Detect which cell encompasses the target text, then output its [X, Y] center coordinate. 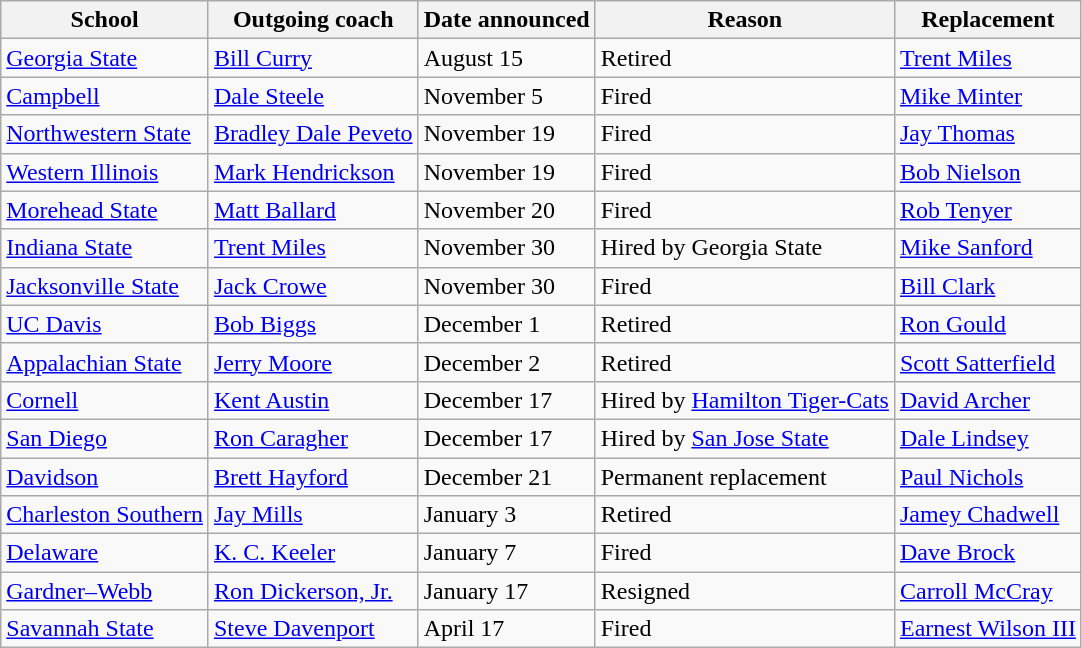
Reason [744, 20]
April 17 [506, 629]
November 5 [506, 96]
December 21 [506, 477]
Hired by Georgia State [744, 248]
Jack Crowe [313, 286]
Jamey Chadwell [988, 515]
Charleston Southern [105, 515]
School [105, 20]
Cornell [105, 400]
December 2 [506, 362]
Bob Nielson [988, 172]
Appalachian State [105, 362]
November 20 [506, 210]
Earnest Wilson III [988, 629]
December 1 [506, 324]
Replacement [988, 20]
Campbell [105, 96]
Ron Dickerson, Jr. [313, 591]
Hired by San Jose State [744, 438]
David Archer [988, 400]
Georgia State [105, 58]
Ron Caragher [313, 438]
Bill Clark [988, 286]
Resigned [744, 591]
Dale Steele [313, 96]
Bradley Dale Peveto [313, 134]
Bob Biggs [313, 324]
Outgoing coach [313, 20]
Scott Satterfield [988, 362]
Northwestern State [105, 134]
Ron Gould [988, 324]
Bill Curry [313, 58]
UC Davis [105, 324]
Morehead State [105, 210]
Mark Hendrickson [313, 172]
San Diego [105, 438]
Jay Thomas [988, 134]
Matt Ballard [313, 210]
Western Illinois [105, 172]
Jerry Moore [313, 362]
Delaware [105, 553]
Brett Hayford [313, 477]
January 7 [506, 553]
Dave Brock [988, 553]
Steve Davenport [313, 629]
Kent Austin [313, 400]
Savannah State [105, 629]
January 17 [506, 591]
Paul Nichols [988, 477]
Gardner–Webb [105, 591]
Mike Minter [988, 96]
Davidson [105, 477]
Jacksonville State [105, 286]
Rob Tenyer [988, 210]
K. C. Keeler [313, 553]
Mike Sanford [988, 248]
Permanent replacement [744, 477]
Date announced [506, 20]
Carroll McCray [988, 591]
August 15 [506, 58]
Indiana State [105, 248]
Dale Lindsey [988, 438]
Hired by Hamilton Tiger-Cats [744, 400]
Jay Mills [313, 515]
January 3 [506, 515]
